Determine the (X, Y) coordinate at the center of the cell enclosing the given text.  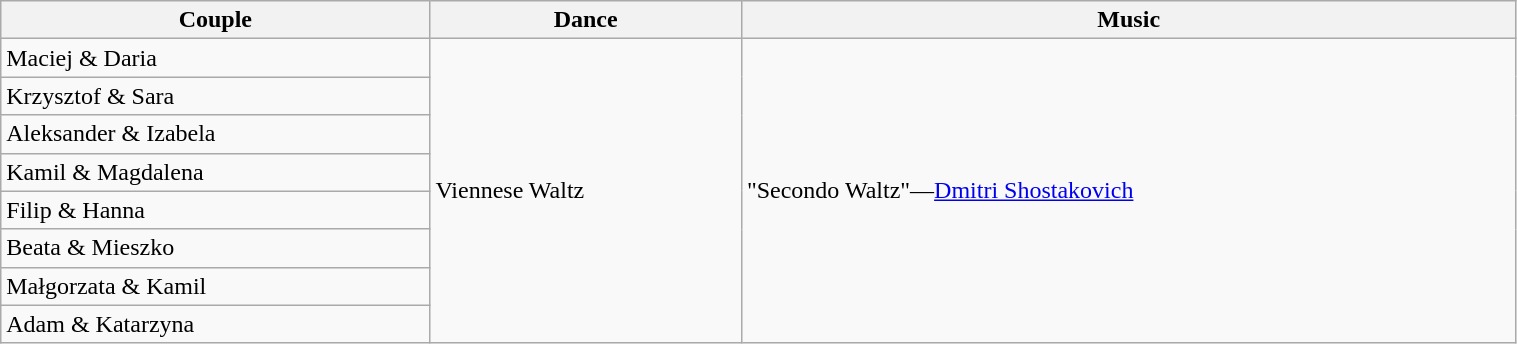
Krzysztof & Sara (216, 96)
"Secondo Waltz"—Dmitri Shostakovich (1128, 191)
Aleksander & Izabela (216, 134)
Adam & Katarzyna (216, 324)
Viennese Waltz (586, 191)
Dance (586, 20)
Music (1128, 20)
Beata & Mieszko (216, 248)
Filip & Hanna (216, 210)
Kamil & Magdalena (216, 172)
Maciej & Daria (216, 58)
Couple (216, 20)
Małgorzata & Kamil (216, 286)
